Extract the (X, Y) coordinate from the center of the cell holding the provided text.  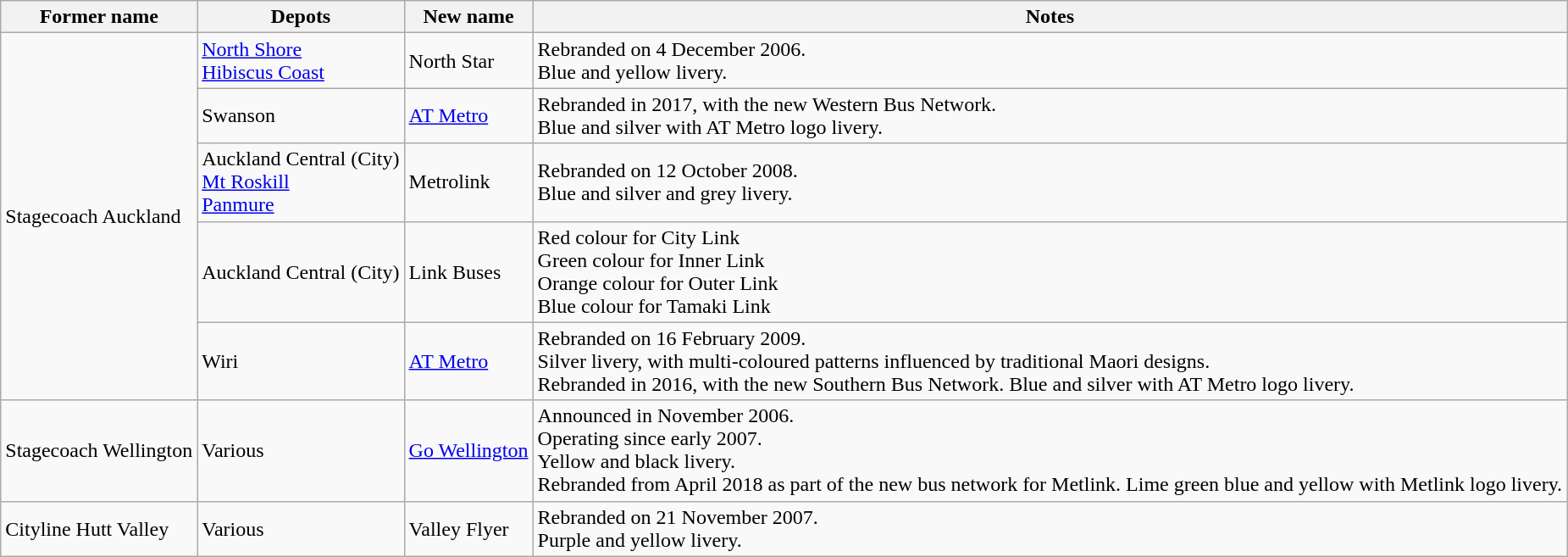
New name (468, 17)
Red colour for City LinkGreen colour for Inner LinkOrange colour for Outer LinkBlue colour for Tamaki Link (1050, 271)
Cityline Hutt Valley (99, 529)
Stagecoach Wellington (99, 451)
Go Wellington (468, 451)
Metrolink (468, 182)
Valley Flyer (468, 529)
Swanson (301, 115)
Auckland Central (City) (301, 271)
Wiri (301, 361)
Rebranded in 2017, with the new Western Bus Network.Blue and silver with AT Metro logo livery. (1050, 115)
North ShoreHibiscus Coast (301, 61)
North Star (468, 61)
Former name (99, 17)
Notes (1050, 17)
Rebranded on 21 November 2007.Purple and yellow livery. (1050, 529)
Link Buses (468, 271)
Depots (301, 17)
Auckland Central (City)Mt RoskillPanmure (301, 182)
Rebranded on 4 December 2006.Blue and yellow livery. (1050, 61)
Rebranded on 12 October 2008.Blue and silver and grey livery. (1050, 182)
Stagecoach Auckland (99, 217)
